Find where the given text appears and provide that cell's center as [x, y] coordinate. 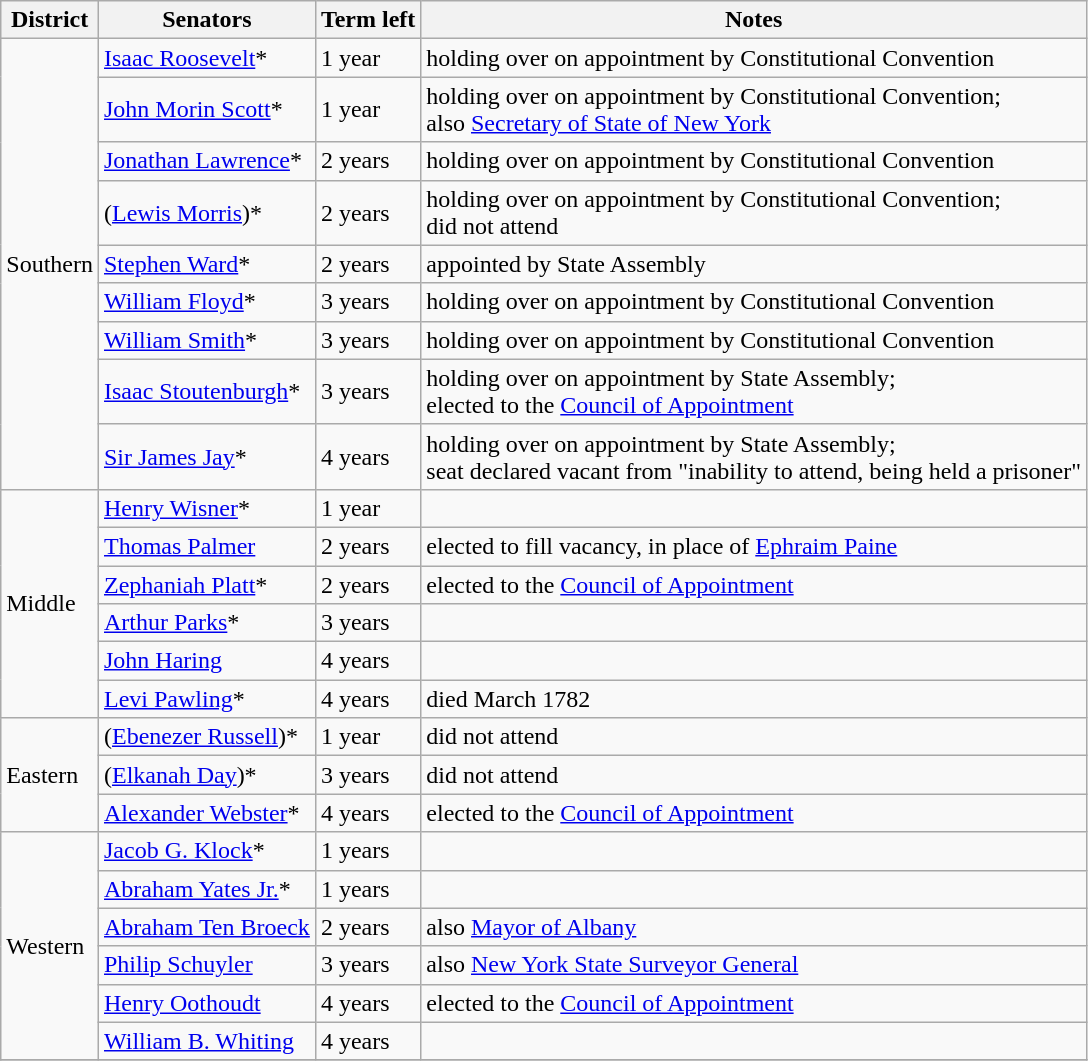
Levi Pawling* [206, 699]
District [50, 20]
Sir James Jay* [206, 456]
Zephaniah Platt* [206, 585]
Notes [754, 20]
Isaac Roosevelt* [206, 58]
Henry Oothoudt [206, 1003]
Alexander Webster* [206, 813]
(Elkanah Day)* [206, 775]
Stephen Ward* [206, 264]
Eastern [50, 775]
John Morin Scott* [206, 110]
Arthur Parks* [206, 623]
holding over on appointment by State Assembly; seat declared vacant from "inability to attend, being held a prisoner" [754, 456]
died March 1782 [754, 699]
also New York State Surveyor General [754, 965]
Jonathan Lawrence* [206, 161]
Abraham Ten Broeck [206, 927]
Middle [50, 603]
Jacob G. Klock* [206, 851]
Abraham Yates Jr.* [206, 889]
holding over on appointment by Constitutional Convention; did not attend [754, 212]
also Mayor of Albany [754, 927]
William Floyd* [206, 302]
William Smith* [206, 340]
appointed by State Assembly [754, 264]
Philip Schuyler [206, 965]
Western [50, 946]
Thomas Palmer [206, 546]
elected to fill vacancy, in place of Ephraim Paine [754, 546]
Southern [50, 264]
Senators [206, 20]
(Lewis Morris)* [206, 212]
holding over on appointment by State Assembly; elected to the Council of Appointment [754, 392]
holding over on appointment by Constitutional Convention; also Secretary of State of New York [754, 110]
William B. Whiting [206, 1041]
(Ebenezer Russell)* [206, 737]
John Haring [206, 661]
Isaac Stoutenburgh* [206, 392]
Term left [368, 20]
Henry Wisner* [206, 508]
